Extract the [X, Y] coordinate from the center of the cell holding the provided text.  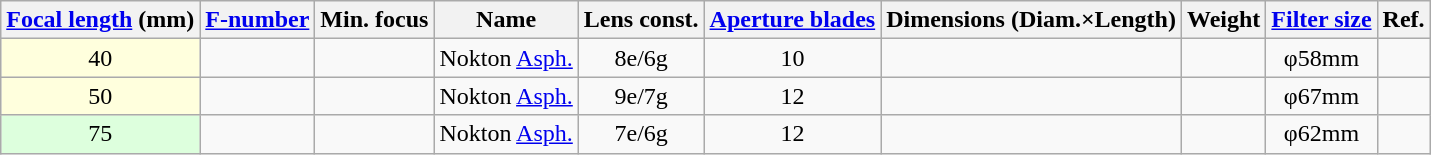
40 [100, 58]
φ62mm [1322, 134]
Aperture blades [792, 20]
10 [792, 58]
φ67mm [1322, 96]
Filter size [1322, 20]
7e/6g [641, 134]
Lens const. [641, 20]
75 [100, 134]
50 [100, 96]
Name [506, 20]
9e/7g [641, 96]
Weight [1223, 20]
8e/6g [641, 58]
F-number [258, 20]
Dimensions (Diam.×Length) [1032, 20]
Focal length (mm) [100, 20]
φ58mm [1322, 58]
Ref. [1404, 20]
Min. focus [374, 20]
